Return [X, Y] of the center of cell containing provided text 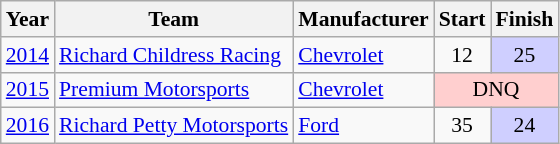
Start [462, 19]
DNQ [496, 90]
Finish [525, 19]
35 [462, 126]
Team [174, 19]
Manufacturer [363, 19]
2015 [28, 90]
12 [462, 55]
Premium Motorsports [174, 90]
2014 [28, 55]
Ford [363, 126]
24 [525, 126]
Richard Petty Motorsports [174, 126]
Richard Childress Racing [174, 55]
25 [525, 55]
2016 [28, 126]
Year [28, 19]
